Locate the cell with the specified text and output its [x, y] center coordinate. 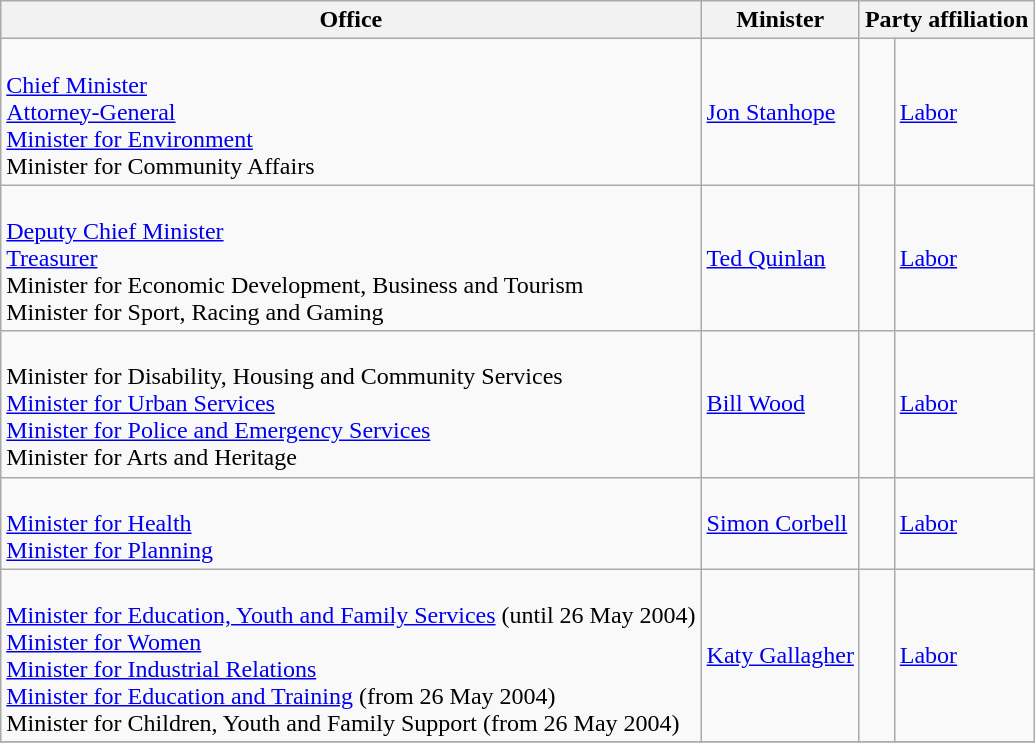
Deputy Chief Minister Treasurer Minister for Economic Development, Business and Tourism Minister for Sport, Racing and Gaming [351, 258]
Bill Wood [780, 404]
Party affiliation [946, 20]
Chief Minister Attorney-General Minister for Environment Minister for Community Affairs [351, 112]
Minister for Health Minister for Planning [351, 523]
Minister [780, 20]
Simon Corbell [780, 523]
Office [351, 20]
Jon Stanhope [780, 112]
Katy Gallagher [780, 656]
Ted Quinlan [780, 258]
